Scan for the cell matching the given text and deliver its (X, Y) coordinate at center. 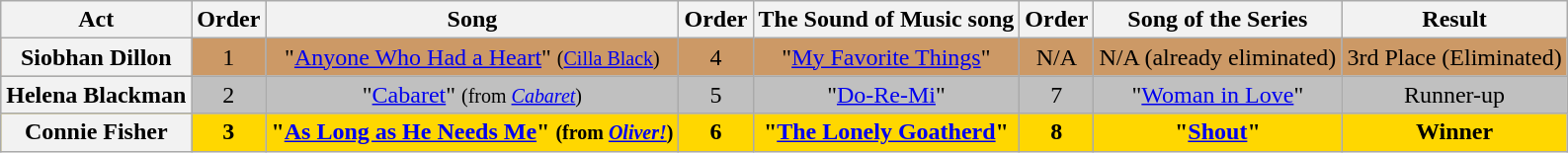
"Do-Re-Mi" (886, 95)
"The Lonely Goatherd" (886, 132)
The Sound of Music song (886, 20)
7 (1057, 95)
2 (229, 95)
N/A (1057, 57)
3rd Place (Eliminated) (1454, 57)
6 (715, 132)
Connie Fisher (97, 132)
"Anyone Who Had a Heart" (Cilla Black) (472, 57)
"As Long as He Needs Me" (from Oliver!) (472, 132)
Song of the Series (1217, 20)
1 (229, 57)
3 (229, 132)
4 (715, 57)
5 (715, 95)
Winner (1454, 132)
Runner-up (1454, 95)
Song (472, 20)
"Cabaret" (from Cabaret) (472, 95)
Helena Blackman (97, 95)
Siobhan Dillon (97, 57)
"Woman in Love" (1217, 95)
N/A (already eliminated) (1217, 57)
Act (97, 20)
8 (1057, 132)
Result (1454, 20)
"Shout" (1217, 132)
"My Favorite Things" (886, 57)
